From the cell containing the given text, extract its center point as [x, y] coordinate. 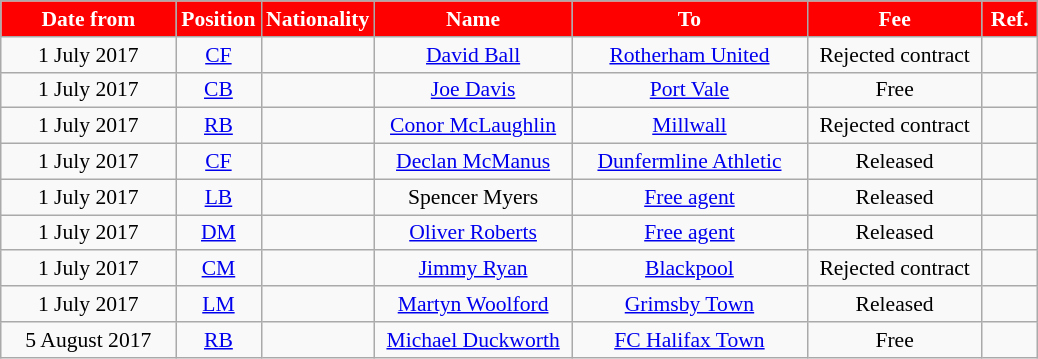
Martyn Woolford [473, 304]
Date from [88, 19]
Joe Davis [473, 90]
Conor McLaughlin [473, 126]
LM [218, 304]
Position [218, 19]
Michael Duckworth [473, 340]
CM [218, 269]
Grimsby Town [690, 304]
Millwall [690, 126]
Ref. [1010, 19]
Blackpool [690, 269]
Spencer Myers [473, 197]
Nationality [318, 19]
5 August 2017 [88, 340]
Port Vale [690, 90]
Jimmy Ryan [473, 269]
CB [218, 90]
David Ball [473, 55]
LB [218, 197]
Name [473, 19]
DM [218, 233]
Rotherham United [690, 55]
Oliver Roberts [473, 233]
FC Halifax Town [690, 340]
Declan McManus [473, 162]
To [690, 19]
Fee [894, 19]
Dunfermline Athletic [690, 162]
